Provide the (X, Y) coordinate of the cell's center where the given text is located.  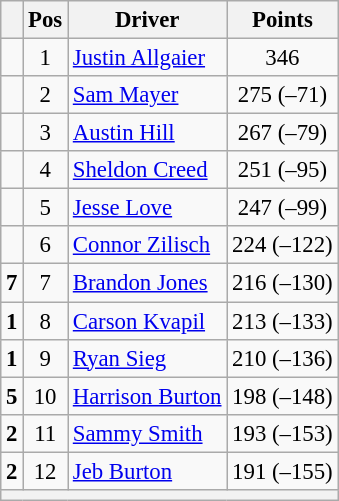
213 (–133) (282, 321)
Sammy Smith (148, 433)
251 (–95) (282, 170)
11 (46, 433)
247 (–99) (282, 208)
267 (–79) (282, 133)
Justin Allgaier (148, 58)
Brandon Jones (148, 283)
6 (46, 245)
8 (46, 321)
191 (–155) (282, 471)
Driver (148, 20)
Sheldon Creed (148, 170)
Pos (46, 20)
10 (46, 396)
Ryan Sieg (148, 358)
Points (282, 20)
12 (46, 471)
193 (–153) (282, 433)
Jesse Love (148, 208)
198 (–148) (282, 396)
346 (282, 58)
224 (–122) (282, 245)
Harrison Burton (148, 396)
Carson Kvapil (148, 321)
210 (–136) (282, 358)
Sam Mayer (148, 95)
Jeb Burton (148, 471)
275 (–71) (282, 95)
9 (46, 358)
216 (–130) (282, 283)
3 (46, 133)
4 (46, 170)
Austin Hill (148, 133)
Connor Zilisch (148, 245)
